Output the [x, y] coordinate of the center of the cell containing the given text.  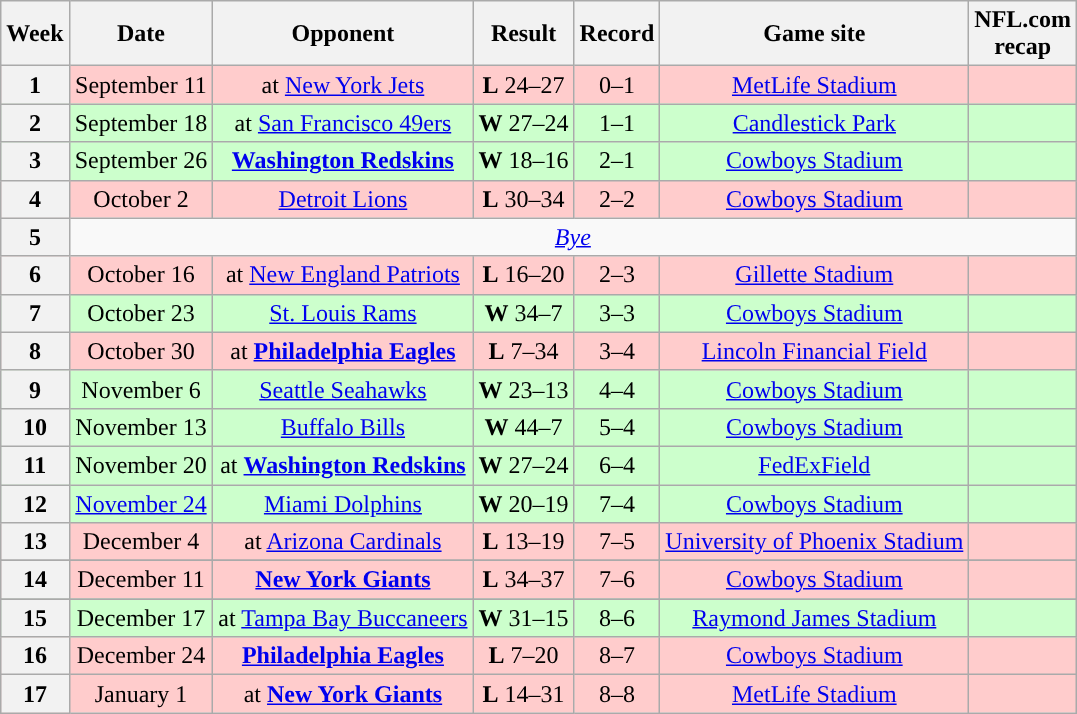
L 16–20 [524, 275]
October 30 [141, 351]
1–1 [617, 123]
W 20–19 [524, 503]
November 24 [141, 503]
at San Francisco 49ers [343, 123]
Week [35, 34]
13 [35, 542]
Result [524, 34]
December 4 [141, 542]
at New York Jets [343, 85]
New York Giants [343, 580]
4 [35, 199]
11 [35, 465]
6–4 [617, 465]
3–3 [617, 313]
October 2 [141, 199]
NFL.comrecap [1023, 34]
January 1 [141, 694]
2–3 [617, 275]
September 11 [141, 85]
7–6 [617, 580]
12 [35, 503]
3 [35, 161]
October 16 [141, 275]
Bye [572, 237]
L 7–34 [524, 351]
8–6 [617, 618]
2 [35, 123]
1 [35, 85]
at Washington Redskins [343, 465]
Lincoln Financial Field [814, 351]
3–4 [617, 351]
17 [35, 694]
November 13 [141, 427]
14 [35, 580]
FedExField [814, 465]
6 [35, 275]
5–4 [617, 427]
Seattle Seahawks [343, 389]
December 24 [141, 656]
November 6 [141, 389]
at Tampa Bay Buccaneers [343, 618]
L 7–20 [524, 656]
Date [141, 34]
at Arizona Cardinals [343, 542]
10 [35, 427]
7–4 [617, 503]
W 18–16 [524, 161]
8–8 [617, 694]
Record [617, 34]
at New England Patriots [343, 275]
at Philadelphia Eagles [343, 351]
2–1 [617, 161]
L 13–19 [524, 542]
Candlestick Park [814, 123]
Detroit Lions [343, 199]
L 14–31 [524, 694]
L 30–34 [524, 199]
December 11 [141, 580]
7–5 [617, 542]
8–7 [617, 656]
Opponent [343, 34]
W 23–13 [524, 389]
W 44–7 [524, 427]
5 [35, 237]
Philadelphia Eagles [343, 656]
0–1 [617, 85]
Game site [814, 34]
W 31–15 [524, 618]
Miami Dolphins [343, 503]
St. Louis Rams [343, 313]
8 [35, 351]
December 17 [141, 618]
Washington Redskins [343, 161]
16 [35, 656]
Buffalo Bills [343, 427]
Raymond James Stadium [814, 618]
Gillette Stadium [814, 275]
9 [35, 389]
at New York Giants [343, 694]
4–4 [617, 389]
7 [35, 313]
L 34–37 [524, 580]
October 23 [141, 313]
15 [35, 618]
W 34–7 [524, 313]
2–2 [617, 199]
November 20 [141, 465]
University of Phoenix Stadium [814, 542]
September 18 [141, 123]
September 26 [141, 161]
L 24–27 [524, 85]
